Detect which cell encompasses the target text, then output its [X, Y] center coordinate. 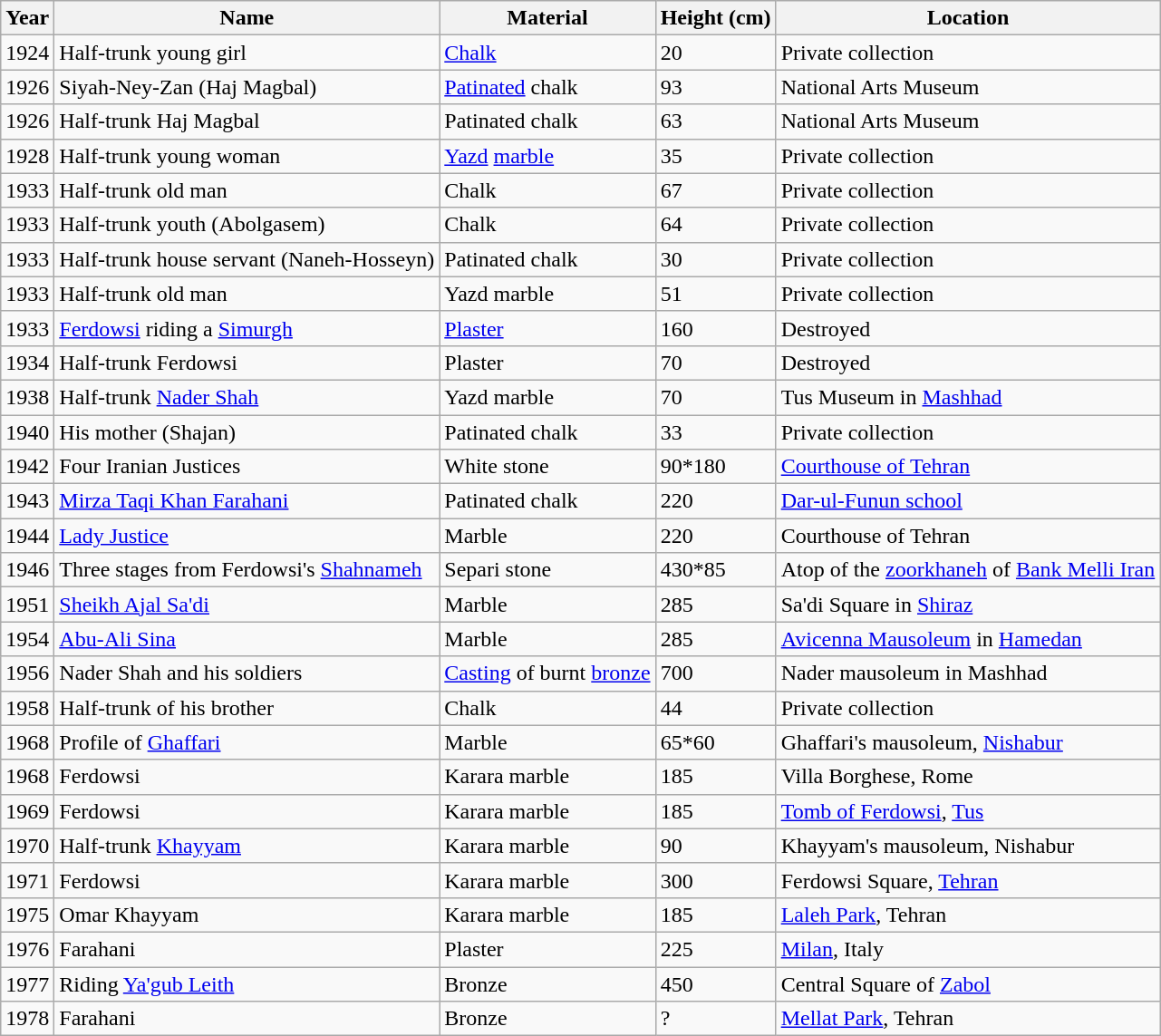
Casting of burnt bronze [547, 673]
1970 [27, 846]
His mother (Shajan) [247, 432]
1943 [27, 501]
Siyah-Ney-Zan (Haj Magbal) [247, 87]
Nader Shah and his soldiers [247, 673]
Ghaffari's mausoleum, Nishabur [968, 742]
90 [716, 846]
Khayyam's mausoleum, Nishabur [968, 846]
Half-trunk youth (Abolgasem) [247, 225]
160 [716, 328]
1977 [27, 983]
1951 [27, 605]
Laleh Park, Tehran [968, 915]
Half-trunk house servant (Naneh-Hosseyn) [247, 259]
700 [716, 673]
Location [968, 18]
Separi stone [547, 570]
Villa Borghese, Rome [968, 777]
30 [716, 259]
1942 [27, 467]
Half-trunk Ferdowsi [247, 363]
64 [716, 225]
Half-trunk Khayyam [247, 846]
1958 [27, 708]
Lady Justice [247, 536]
1944 [27, 536]
Profile of Ghaffari [247, 742]
1978 [27, 1019]
Dar-ul-Funun school [968, 501]
Material [547, 18]
300 [716, 880]
Half-trunk young girl [247, 53]
1938 [27, 397]
Mellat Park, Tehran [968, 1019]
1969 [27, 811]
20 [716, 53]
1928 [27, 156]
Sa'di Square in Shiraz [968, 605]
Three stages from Ferdowsi's Shahnameh [247, 570]
65*60 [716, 742]
? [716, 1019]
White stone [547, 467]
Mirza Taqi Khan Farahani [247, 501]
1976 [27, 949]
1946 [27, 570]
Half-trunk Haj Magbal [247, 121]
225 [716, 949]
Height (cm) [716, 18]
93 [716, 87]
430*85 [716, 570]
1934 [27, 363]
Name [247, 18]
Nader mausoleum in Mashhad [968, 673]
Half-trunk Nader Shah [247, 397]
Omar Khayyam [247, 915]
1924 [27, 53]
33 [716, 432]
1975 [27, 915]
Half-trunk young woman [247, 156]
Central Square of Zabol [968, 983]
Milan, Italy [968, 949]
Tus Museum in Mashhad [968, 397]
Atop of the zoorkhaneh of Bank Melli Iran [968, 570]
35 [716, 156]
Tomb of Ferdowsi, Tus [968, 811]
1971 [27, 880]
Sheikh Ajal Sa'di [247, 605]
1940 [27, 432]
90*180 [716, 467]
Half-trunk of his brother [247, 708]
Ferdowsi riding a Simurgh [247, 328]
1956 [27, 673]
450 [716, 983]
Abu-Ali Sina [247, 639]
Four Iranian Justices [247, 467]
Ferdowsi Square, Tehran [968, 880]
Year [27, 18]
51 [716, 294]
63 [716, 121]
Avicenna Mausoleum in Hamedan [968, 639]
1954 [27, 639]
67 [716, 190]
Riding Ya'gub Leith [247, 983]
44 [716, 708]
